Provide the (X, Y) coordinate of the cell's center where the given text is located.  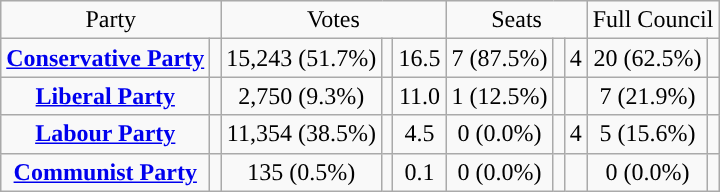
1 (12.5%) (500, 96)
0.1 (420, 172)
5 (15.6%) (648, 134)
Votes (334, 20)
4.5 (420, 134)
7 (87.5%) (500, 58)
Seats (516, 20)
16.5 (420, 58)
11.0 (420, 96)
7 (21.9%) (648, 96)
Communist Party (106, 172)
Party (111, 20)
11,354 (38.5%) (302, 134)
Labour Party (106, 134)
135 (0.5%) (302, 172)
2,750 (9.3%) (302, 96)
Full Council (653, 20)
20 (62.5%) (648, 58)
Conservative Party (106, 58)
15,243 (51.7%) (302, 58)
Liberal Party (106, 96)
